From the cell containing the given text, extract its center point as [X, Y] coordinate. 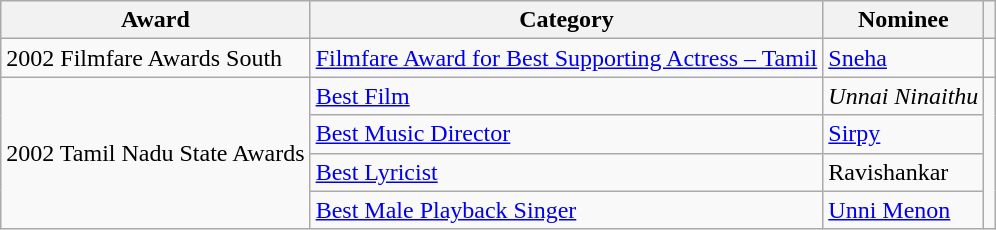
2002 Tamil Nadu State Awards [156, 153]
Best Lyricist [566, 172]
Unnai Ninaithu [904, 96]
Award [156, 20]
Ravishankar [904, 172]
Sirpy [904, 134]
Category [566, 20]
Filmfare Award for Best Supporting Actress – Tamil [566, 58]
Unni Menon [904, 210]
Sneha [904, 58]
2002 Filmfare Awards South [156, 58]
Best Male Playback Singer [566, 210]
Best Music Director [566, 134]
Best Film [566, 96]
Nominee [904, 20]
